Locate the cell with the specified text and output its [x, y] center coordinate. 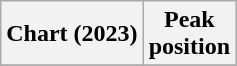
Peakposition [189, 34]
Chart (2023) [72, 34]
